Determine the [X, Y] coordinate at the center of the cell enclosing the given text.  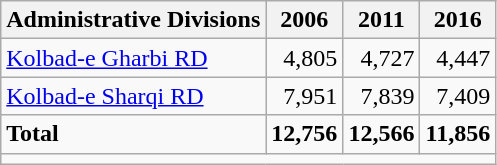
12,756 [304, 134]
7,951 [304, 96]
2006 [304, 20]
4,805 [304, 58]
4,447 [458, 58]
7,839 [382, 96]
12,566 [382, 134]
Kolbad-e Sharqi RD [134, 96]
Administrative Divisions [134, 20]
Total [134, 134]
2016 [458, 20]
2011 [382, 20]
Kolbad-e Gharbi RD [134, 58]
7,409 [458, 96]
4,727 [382, 58]
11,856 [458, 134]
